Return the (X, Y) coordinate for the center point of the cell that contains the specified text.  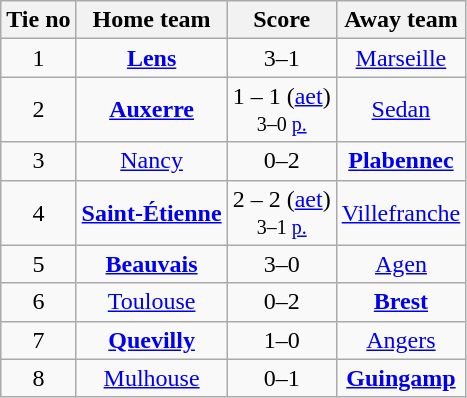
Beauvais (152, 264)
Brest (401, 302)
Angers (401, 340)
Auxerre (152, 110)
5 (38, 264)
0–1 (282, 378)
2 (38, 110)
Plabennec (401, 161)
Toulouse (152, 302)
Marseille (401, 58)
8 (38, 378)
3 (38, 161)
1 (38, 58)
1 – 1 (aet)3–0 p. (282, 110)
Score (282, 20)
Guingamp (401, 378)
1–0 (282, 340)
Sedan (401, 110)
Saint-Étienne (152, 212)
Away team (401, 20)
Tie no (38, 20)
Lens (152, 58)
3–1 (282, 58)
Home team (152, 20)
6 (38, 302)
Nancy (152, 161)
Agen (401, 264)
3–0 (282, 264)
Villefranche (401, 212)
4 (38, 212)
7 (38, 340)
2 – 2 (aet)3–1 p. (282, 212)
Quevilly (152, 340)
Mulhouse (152, 378)
